Detect which cell encompasses the target text, then output its [X, Y] center coordinate. 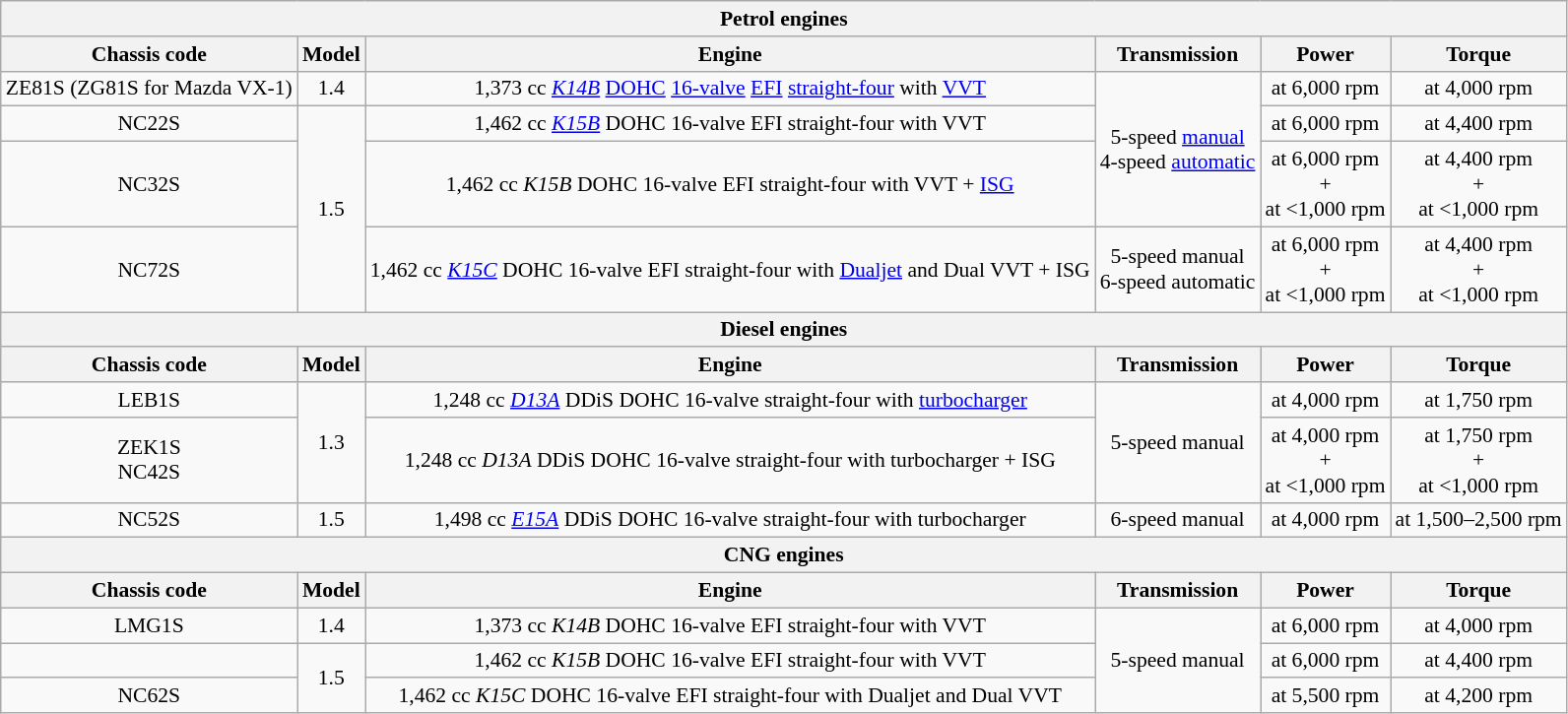
6-speed manual [1178, 520]
at 1,750 rpm+ at <1,000 rpm [1479, 461]
ZE81S (ZG81S for Mazda VX-1) [150, 89]
1.3 [331, 442]
5-speed manual4-speed automatic [1178, 149]
at 4,000 rpm+ at <1,000 rpm [1326, 461]
at 1,750 rpm [1479, 400]
NC22S [150, 124]
1,462 cc K15C DOHC 16-valve EFI straight-four with Dualjet and Dual VVT [731, 696]
LMG1S [150, 625]
CNG engines [784, 555]
1,248 cc D13A DDiS DOHC 16-valve straight-four with turbocharger + ISG [731, 461]
at 5,500 rpm [1326, 696]
5-speed manual6-speed automatic [1178, 270]
NC62S [150, 696]
NC72S [150, 270]
NC52S [150, 520]
1,462 cc K15B DOHC 16-valve EFI straight-four with VVT + ISG [731, 185]
1,462 cc K15C DOHC 16-valve EFI straight-four with Dualjet and Dual VVT + ISG [731, 270]
ZEK1SNC42S [150, 461]
1,248 cc D13A DDiS DOHC 16-valve straight-four with turbocharger [731, 400]
NC32S [150, 185]
at 1,500–2,500 rpm [1479, 520]
at 4,200 rpm [1479, 696]
Petrol engines [784, 19]
LEB1S [150, 400]
Diesel engines [784, 330]
1,498 cc E15A DDiS DOHC 16-valve straight-four with turbocharger [731, 520]
